Detect which cell encompasses the target text, then output its (X, Y) center coordinate. 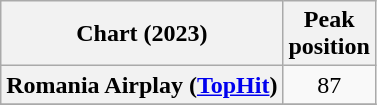
87 (329, 85)
Chart (2023) (142, 34)
Peakposition (329, 34)
Romania Airplay (TopHit) (142, 85)
